Return (x, y) of the center of cell containing provided text 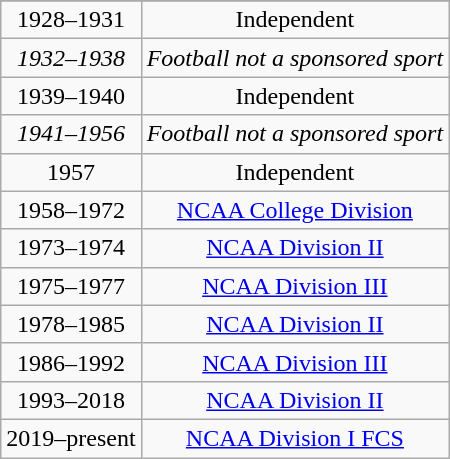
1932–1938 (71, 58)
2019–present (71, 438)
NCAA Division I FCS (295, 438)
1975–1977 (71, 286)
NCAA College Division (295, 210)
1958–1972 (71, 210)
1941–1956 (71, 134)
1993–2018 (71, 400)
1986–1992 (71, 362)
1978–1985 (71, 324)
1939–1940 (71, 96)
1928–1931 (71, 20)
1957 (71, 172)
1973–1974 (71, 248)
